Identify which cell holds the provided text, then report its (x, y) central coordinate. 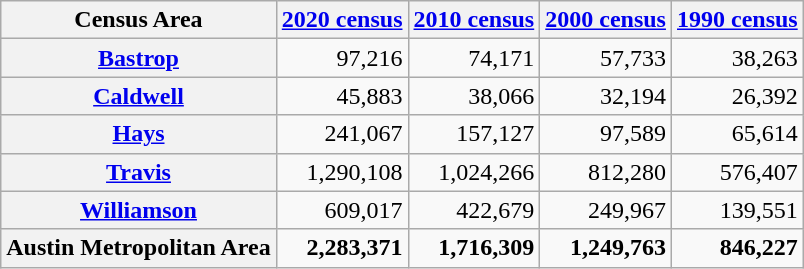
157,127 (474, 134)
2010 census (474, 20)
846,227 (737, 248)
576,407 (737, 172)
1,290,108 (342, 172)
97,589 (606, 134)
74,171 (474, 58)
2,283,371 (342, 248)
Census Area (139, 20)
26,392 (737, 96)
Bastrop (139, 58)
422,679 (474, 210)
Austin Metropolitan Area (139, 248)
97,216 (342, 58)
812,280 (606, 172)
2020 census (342, 20)
57,733 (606, 58)
45,883 (342, 96)
1,716,309 (474, 248)
32,194 (606, 96)
Travis (139, 172)
Hays (139, 134)
1,024,266 (474, 172)
65,614 (737, 134)
249,967 (606, 210)
Caldwell (139, 96)
609,017 (342, 210)
139,551 (737, 210)
2000 census (606, 20)
1,249,763 (606, 248)
38,263 (737, 58)
38,066 (474, 96)
Williamson (139, 210)
1990 census (737, 20)
241,067 (342, 134)
